Extract the (x, y) coordinate from the center of the cell holding the provided text.  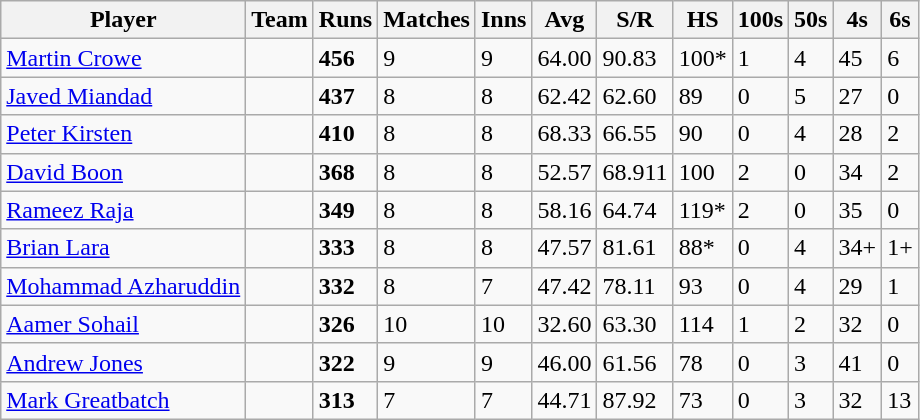
73 (702, 400)
64.00 (564, 58)
64.74 (635, 210)
326 (345, 324)
S/R (635, 20)
58.16 (564, 210)
Javed Miandad (124, 96)
45 (858, 58)
Inns (503, 20)
Aamer Sohail (124, 324)
119* (702, 210)
44.71 (564, 400)
Peter Kirsten (124, 134)
Avg (564, 20)
332 (345, 286)
47.57 (564, 248)
89 (702, 96)
333 (345, 248)
David Boon (124, 172)
Team (280, 20)
88* (702, 248)
HS (702, 20)
66.55 (635, 134)
368 (345, 172)
Runs (345, 20)
78 (702, 362)
87.92 (635, 400)
6 (900, 58)
62.60 (635, 96)
Brian Lara (124, 248)
6s (900, 20)
27 (858, 96)
93 (702, 286)
1+ (900, 248)
34 (858, 172)
50s (811, 20)
349 (345, 210)
322 (345, 362)
63.30 (635, 324)
68.33 (564, 134)
Rameez Raja (124, 210)
410 (345, 134)
313 (345, 400)
78.11 (635, 286)
100 (702, 172)
46.00 (564, 362)
41 (858, 362)
437 (345, 96)
100* (702, 58)
29 (858, 286)
Mohammad Azharuddin (124, 286)
4s (858, 20)
62.42 (564, 96)
32.60 (564, 324)
90.83 (635, 58)
28 (858, 134)
5 (811, 96)
Matches (427, 20)
34+ (858, 248)
68.911 (635, 172)
Player (124, 20)
35 (858, 210)
114 (702, 324)
81.61 (635, 248)
Mark Greatbatch (124, 400)
52.57 (564, 172)
Andrew Jones (124, 362)
13 (900, 400)
90 (702, 134)
Martin Crowe (124, 58)
61.56 (635, 362)
100s (760, 20)
47.42 (564, 286)
456 (345, 58)
